Output the [X, Y] coordinate of the center of the cell containing the given text.  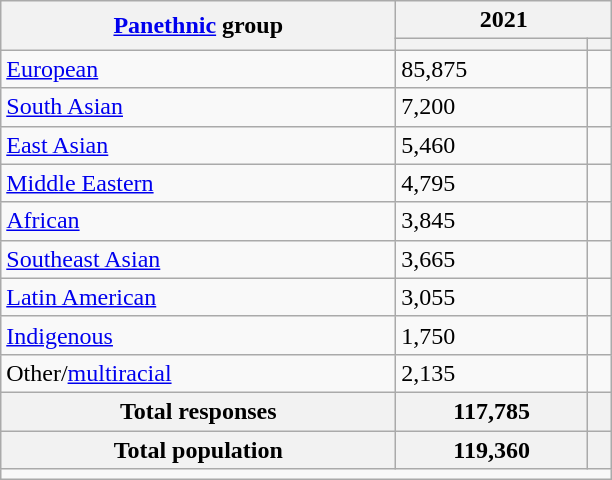
3,845 [492, 221]
85,875 [492, 69]
4,795 [492, 183]
119,360 [492, 449]
Total population [198, 449]
European [198, 69]
East Asian [198, 145]
Panethnic group [198, 26]
117,785 [492, 411]
3,055 [492, 297]
Indigenous [198, 335]
7,200 [492, 107]
Middle Eastern [198, 183]
Latin American [198, 297]
Total responses [198, 411]
Other/multiracial [198, 373]
1,750 [492, 335]
African [198, 221]
Southeast Asian [198, 259]
3,665 [492, 259]
5,460 [492, 145]
South Asian [198, 107]
2021 [504, 20]
2,135 [492, 373]
